Find where the given text appears and provide that cell's center as (X, Y) coordinate. 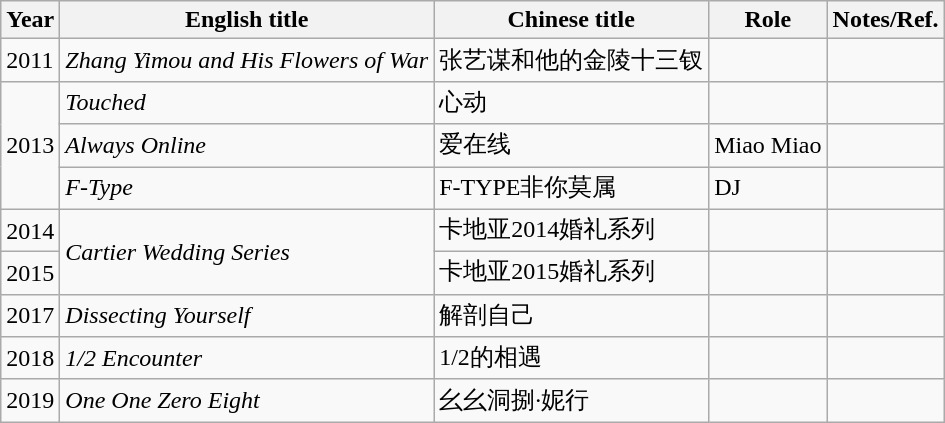
卡地亚2015婚礼系列 (572, 274)
2011 (30, 60)
One One Zero Eight (247, 400)
2019 (30, 400)
Miao Miao (768, 146)
Dissecting Yourself (247, 316)
2013 (30, 145)
2015 (30, 274)
Zhang Yimou and His Flowers of War (247, 60)
幺幺洞捌·妮行 (572, 400)
Cartier Wedding Series (247, 252)
1/2的相遇 (572, 358)
心动 (572, 102)
张艺谋和他的金陵十三钗 (572, 60)
Touched (247, 102)
2017 (30, 316)
2018 (30, 358)
Chinese title (572, 20)
解剖自己 (572, 316)
Year (30, 20)
Role (768, 20)
2014 (30, 230)
DJ (768, 188)
卡地亚2014婚礼系列 (572, 230)
F-Type (247, 188)
爱在线 (572, 146)
Notes/Ref. (886, 20)
Always Online (247, 146)
F-TYPE非你莫属 (572, 188)
1/2 Encounter (247, 358)
English title (247, 20)
